Extract the [x, y] coordinate from the center of the cell holding the provided text.  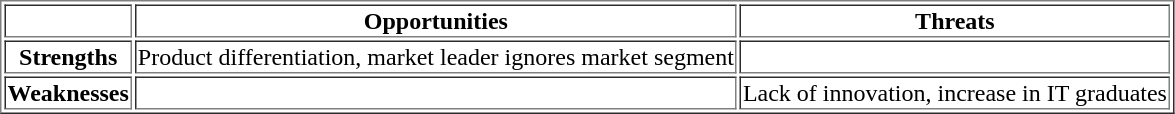
Product differentiation, market leader ignores market segment [436, 56]
Threats [955, 20]
Strengths [68, 56]
Opportunities [436, 20]
Weaknesses [68, 92]
Lack of innovation, increase in IT graduates [955, 92]
